Pinpoint the cell where the given text exists, returning its [X, Y] midpoint coordinate. 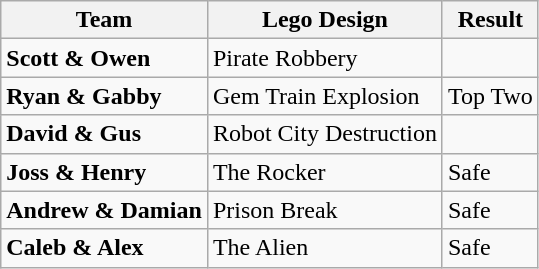
Gem Train Explosion [324, 96]
Team [104, 20]
Lego Design [324, 20]
Pirate Robbery [324, 58]
Andrew & Damian [104, 210]
Scott & Owen [104, 58]
Caleb & Alex [104, 248]
Robot City Destruction [324, 134]
Ryan & Gabby [104, 96]
The Alien [324, 248]
Result [490, 20]
David & Gus [104, 134]
The Rocker [324, 172]
Prison Break [324, 210]
Top Two [490, 96]
Joss & Henry [104, 172]
